Identify which cell holds the provided text, then report its [X, Y] central coordinate. 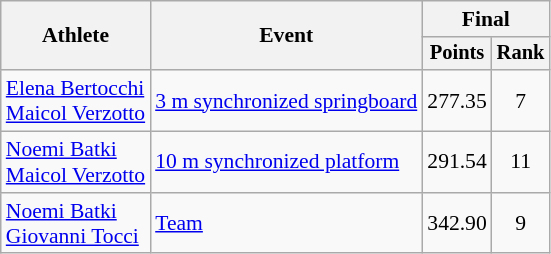
Noemi BatkiGiovanni Tocci [76, 224]
3 m synchronized springboard [286, 100]
Final [486, 19]
10 m synchronized platform [286, 162]
342.90 [456, 224]
7 [521, 100]
277.35 [456, 100]
Team [286, 224]
9 [521, 224]
Event [286, 36]
291.54 [456, 162]
Elena BertocchiMaicol Verzotto [76, 100]
11 [521, 162]
Points [456, 54]
Noemi BatkiMaicol Verzotto [76, 162]
Rank [521, 54]
Athlete [76, 36]
